Search for the cell housing the specified text and yield its [x, y] center coordinate. 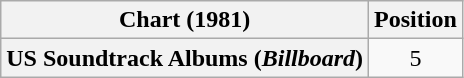
US Soundtrack Albums (Billboard) [185, 58]
Chart (1981) [185, 20]
Position [416, 20]
5 [416, 58]
